Scan for the cell matching the given text and deliver its [x, y] coordinate at center. 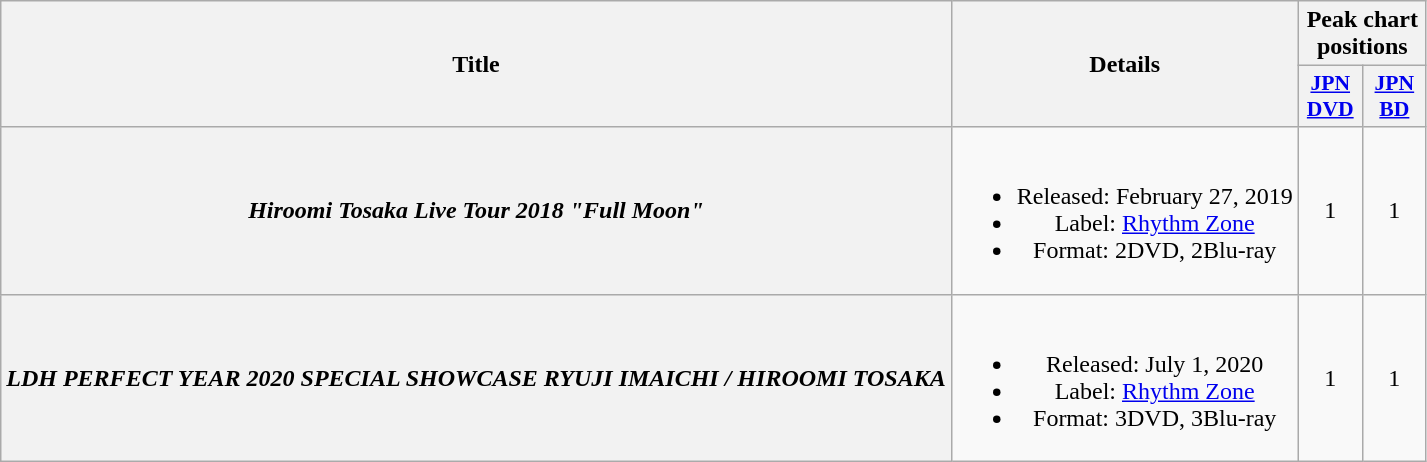
LDH PERFECT YEAR 2020 SPECIAL SHOWCASE RYUJI IMAICHI / HIROOMI TOSAKA [476, 378]
Details [1124, 64]
Peak chart positions [1362, 34]
Released: February 27, 2019Label: Rhythm ZoneFormat: 2DVD, 2Blu-ray [1124, 210]
JPNBD [1394, 96]
Hiroomi Tosaka Live Tour 2018 "Full Moon" [476, 210]
JPNDVD [1330, 96]
Released: July 1, 2020Label: Rhythm ZoneFormat: 3DVD, 3Blu-ray [1124, 378]
Title [476, 64]
